Pinpoint the cell where the given text exists, returning its (X, Y) midpoint coordinate. 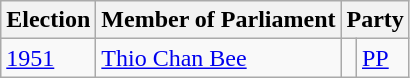
Thio Chan Bee (218, 58)
Election (48, 20)
Member of Parliament (218, 20)
Party (375, 20)
PP (382, 58)
1951 (48, 58)
